Scan for the cell matching the given text and deliver its (X, Y) coordinate at center. 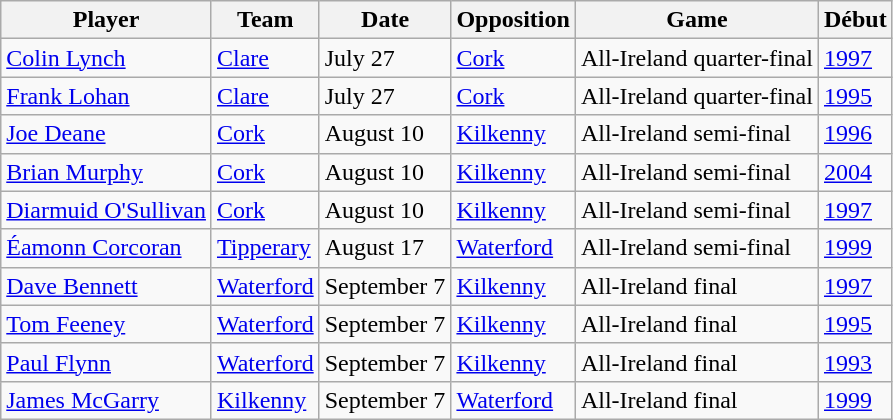
Tom Feeney (106, 324)
Date (385, 20)
Team (265, 20)
Game (696, 20)
Diarmuid O'Sullivan (106, 210)
Paul Flynn (106, 362)
Joe Deane (106, 134)
1996 (855, 134)
Tipperary (265, 248)
Éamonn Corcoran (106, 248)
1993 (855, 362)
Frank Lohan (106, 96)
Brian Murphy (106, 172)
Colin Lynch (106, 58)
2004 (855, 172)
August 17 (385, 248)
James McGarry (106, 400)
Player (106, 20)
Début (855, 20)
Opposition (513, 20)
Dave Bennett (106, 286)
